Identify which cell holds the provided text, then report its [x, y] central coordinate. 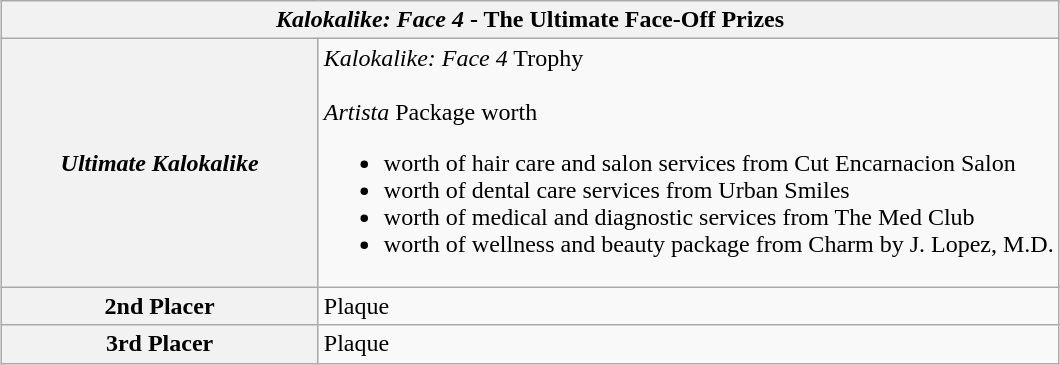
3rd Placer [160, 344]
Kalokalike: Face 4 - The Ultimate Face-Off Prizes [530, 20]
2nd Placer [160, 306]
Ultimate Kalokalike [160, 163]
